Detect which cell encompasses the target text, then output its (x, y) center coordinate. 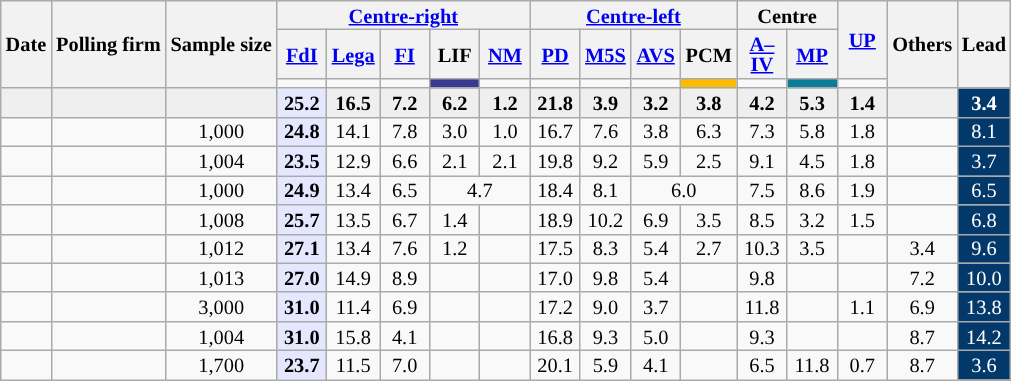
14.2 (984, 336)
0.7 (862, 364)
18.9 (555, 218)
24.9 (302, 190)
10.3 (762, 248)
Date (26, 44)
8.3 (605, 248)
8.9 (405, 278)
1.0 (505, 132)
3.0 (455, 132)
2.7 (709, 248)
4.2 (762, 102)
PD (555, 54)
1,013 (222, 278)
AVS (656, 54)
A–IV (762, 54)
Sample size (222, 44)
7.5 (762, 190)
11.5 (354, 364)
Centre-right (404, 14)
15.8 (354, 336)
Centre-left (634, 14)
3.6 (984, 364)
6.2 (455, 102)
4.7 (480, 190)
27.0 (302, 278)
16.7 (555, 132)
24.8 (302, 132)
6.8 (984, 218)
19.8 (555, 160)
NM (505, 54)
PCM (709, 54)
7.8 (405, 132)
1,008 (222, 218)
MP (812, 54)
27.1 (302, 248)
20.1 (555, 364)
Others (922, 44)
25.7 (302, 218)
Polling firm (108, 44)
9.6 (984, 248)
14.1 (354, 132)
5.3 (812, 102)
23.5 (302, 160)
9.0 (605, 306)
1,012 (222, 248)
8.6 (812, 190)
Lead (984, 44)
10.2 (605, 218)
14.9 (354, 278)
7.0 (405, 364)
6.7 (405, 218)
12.9 (354, 160)
LIF (455, 54)
17.5 (555, 248)
21.8 (555, 102)
16.8 (555, 336)
23.7 (302, 364)
1.9 (862, 190)
Lega (354, 54)
5.8 (812, 132)
17.0 (555, 278)
9.1 (762, 160)
18.4 (555, 190)
UP (862, 39)
13.5 (354, 218)
17.2 (555, 306)
1.5 (862, 218)
25.2 (302, 102)
6.0 (684, 190)
6.6 (405, 160)
2.5 (709, 160)
9.2 (605, 160)
4.5 (812, 160)
5.0 (656, 336)
3,000 (222, 306)
16.5 (354, 102)
FI (405, 54)
FdI (302, 54)
13.8 (984, 306)
6.3 (709, 132)
1,700 (222, 364)
Centre (787, 14)
M5S (605, 54)
3.9 (605, 102)
7.3 (762, 132)
8.5 (762, 218)
11.4 (354, 306)
10.0 (984, 278)
1.1 (862, 306)
